Pinpoint the cell where the given text exists, returning its [X, Y] midpoint coordinate. 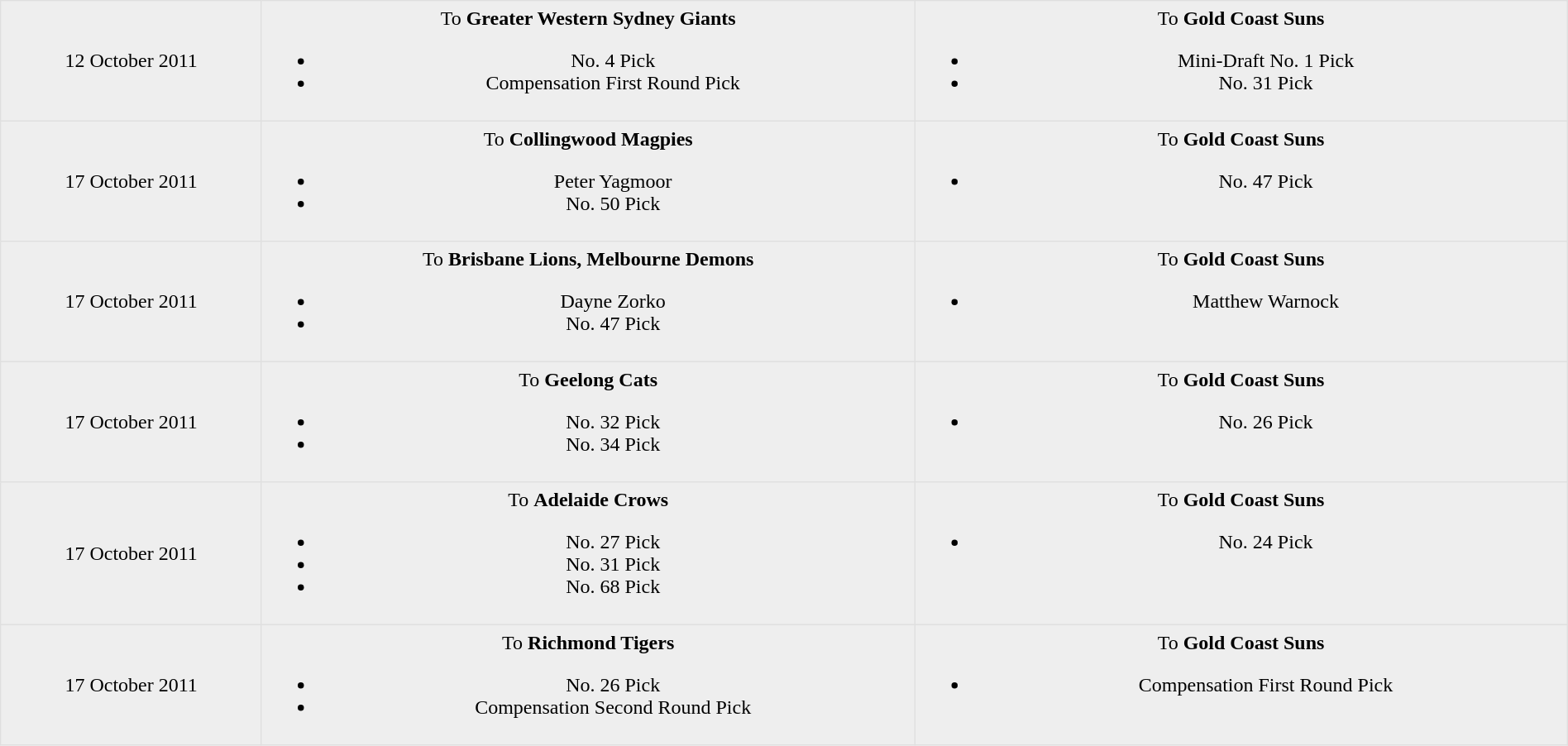
To Collingwood MagpiesPeter YagmoorNo. 50 Pick [587, 181]
12 October 2011 [131, 61]
To Geelong CatsNo. 32 PickNo. 34 Pick [587, 422]
To Richmond TigersNo. 26 PickCompensation Second Round Pick [587, 685]
To Gold Coast SunsMatthew Warnock [1241, 302]
To Gold Coast SunsNo. 26 Pick [1241, 422]
To Gold Coast SunsCompensation First Round Pick [1241, 685]
To Adelaide CrowsNo. 27 PickNo. 31 PickNo. 68 Pick [587, 553]
To Brisbane Lions, Melbourne DemonsDayne ZorkoNo. 47 Pick [587, 302]
To Gold Coast SunsMini-Draft No. 1 PickNo. 31 Pick [1241, 61]
To Greater Western Sydney GiantsNo. 4 PickCompensation First Round Pick [587, 61]
To Gold Coast SunsNo. 47 Pick [1241, 181]
To Gold Coast SunsNo. 24 Pick [1241, 553]
